Identify which cell holds the provided text, then report its (X, Y) central coordinate. 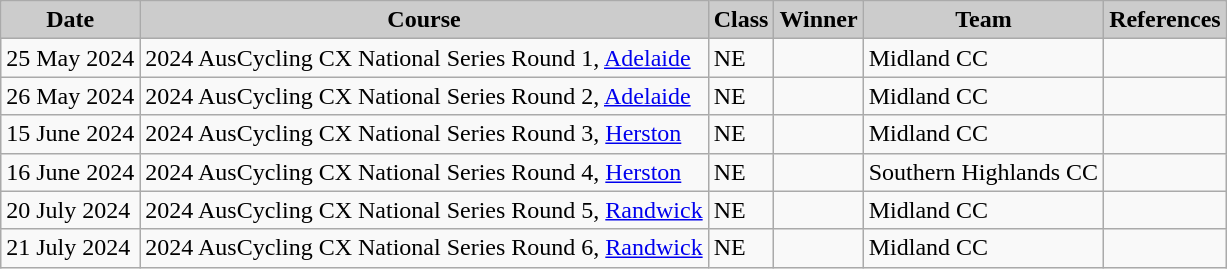
15 June 2024 (70, 134)
2024 AusCycling CX National Series Round 3, Herston (424, 134)
16 June 2024 (70, 172)
2024 AusCycling CX National Series Round 1, Adelaide (424, 58)
Southern Highlands CC (983, 172)
20 July 2024 (70, 210)
2024 AusCycling CX National Series Round 2, Adelaide (424, 96)
Course (424, 20)
Team (983, 20)
25 May 2024 (70, 58)
2024 AusCycling CX National Series Round 6, Randwick (424, 248)
Date (70, 20)
26 May 2024 (70, 96)
21 July 2024 (70, 248)
Class (741, 20)
References (1166, 20)
2024 AusCycling CX National Series Round 4, Herston (424, 172)
Winner (818, 20)
2024 AusCycling CX National Series Round 5, Randwick (424, 210)
